Identify which cell holds the provided text, then report its [x, y] central coordinate. 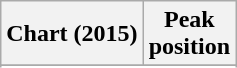
Chart (2015) [72, 34]
Peakposition [189, 34]
